Locate the cell with the specified text and output its (X, Y) center coordinate. 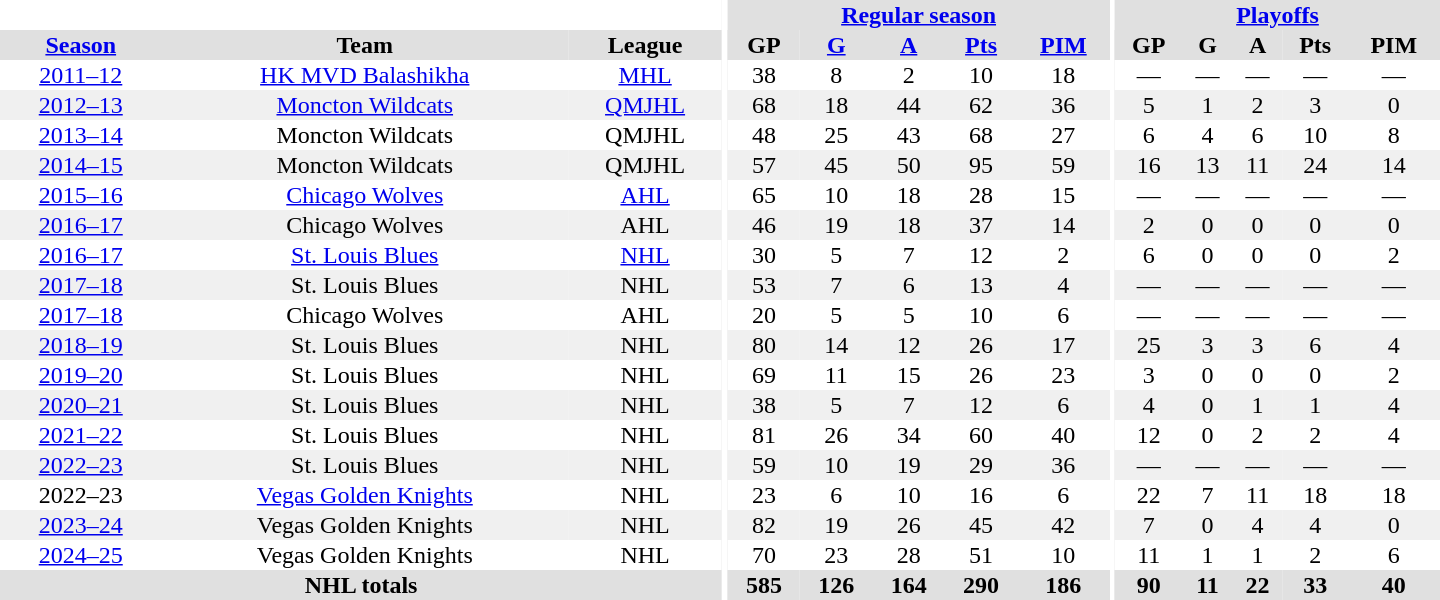
33 (1316, 585)
NHL totals (361, 585)
2012–13 (81, 105)
Playoffs (1278, 15)
60 (981, 435)
95 (981, 165)
42 (1063, 525)
Regular season (919, 15)
290 (981, 585)
46 (764, 225)
30 (764, 255)
2019–20 (81, 375)
164 (908, 585)
90 (1148, 585)
37 (981, 225)
29 (981, 465)
50 (908, 165)
2024–25 (81, 555)
57 (764, 165)
24 (1316, 165)
Team (366, 45)
2021–22 (81, 435)
Season (81, 45)
585 (764, 585)
League (645, 45)
2013–14 (81, 135)
34 (908, 435)
51 (981, 555)
20 (764, 315)
2015–16 (81, 195)
82 (764, 525)
69 (764, 375)
17 (1063, 345)
48 (764, 135)
2023–24 (81, 525)
80 (764, 345)
70 (764, 555)
126 (836, 585)
MHL (645, 75)
44 (908, 105)
53 (764, 285)
186 (1063, 585)
65 (764, 195)
2014–15 (81, 165)
2018–19 (81, 345)
27 (1063, 135)
2011–12 (81, 75)
2020–21 (81, 405)
62 (981, 105)
81 (764, 435)
43 (908, 135)
HK MVD Balashikha (366, 75)
